Capture the cell that displays the provided text and extract its (x, y) central coordinate. 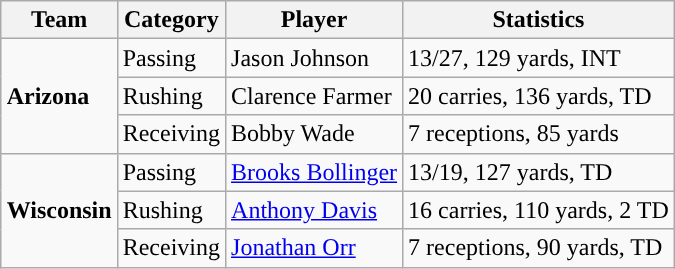
7 receptions, 90 yards, TD (539, 248)
13/27, 129 yards, INT (539, 58)
Bobby Wade (314, 134)
Player (314, 20)
Statistics (539, 20)
Category (171, 20)
Anthony Davis (314, 210)
Wisconsin (59, 210)
Jason Johnson (314, 58)
20 carries, 136 yards, TD (539, 96)
Jonathan Orr (314, 248)
Arizona (59, 96)
Clarence Farmer (314, 96)
Brooks Bollinger (314, 172)
16 carries, 110 yards, 2 TD (539, 210)
7 receptions, 85 yards (539, 134)
13/19, 127 yards, TD (539, 172)
Team (59, 20)
